Pinpoint the cell where the given text exists, returning its [X, Y] midpoint coordinate. 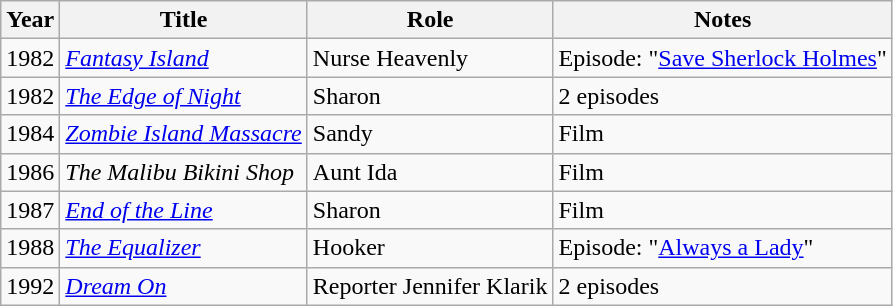
Dream On [184, 286]
The Edge of Night [184, 96]
1984 [30, 134]
Hooker [430, 248]
Title [184, 20]
The Equalizer [184, 248]
The Malibu Bikini Shop [184, 172]
1992 [30, 286]
Sandy [430, 134]
Nurse Heavenly [430, 58]
Role [430, 20]
Notes [722, 20]
Aunt Ida [430, 172]
Episode: "Save Sherlock Holmes" [722, 58]
Year [30, 20]
1986 [30, 172]
End of the Line [184, 210]
Zombie Island Massacre [184, 134]
1988 [30, 248]
Fantasy Island [184, 58]
1987 [30, 210]
Reporter Jennifer Klarik [430, 286]
Episode: "Always a Lady" [722, 248]
